Identify which cell holds the provided text, then report its (x, y) central coordinate. 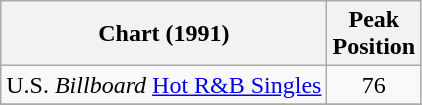
U.S. Billboard Hot R&B Singles (164, 85)
76 (374, 85)
PeakPosition (374, 34)
Chart (1991) (164, 34)
